For the text-containing cell, return its midpoint in [x, y] coordinate format. 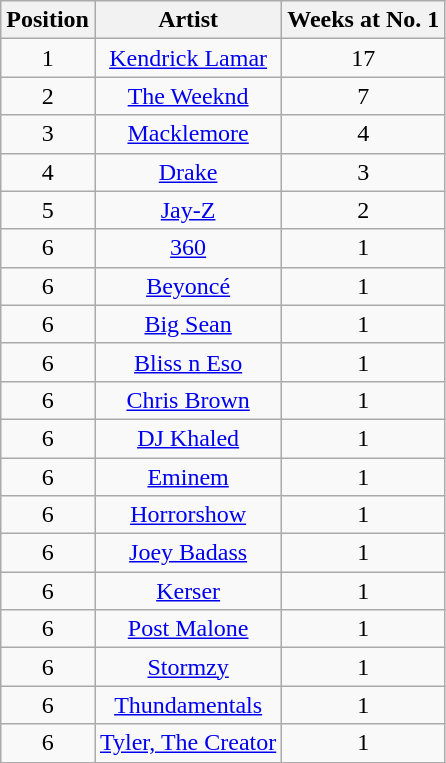
Eminem [188, 477]
Joey Badass [188, 553]
Big Sean [188, 324]
Weeks at No. 1 [364, 20]
360 [188, 248]
7 [364, 96]
Macklemore [188, 134]
The Weeknd [188, 96]
Artist [188, 20]
Chris Brown [188, 400]
Thundamentals [188, 705]
Stormzy [188, 667]
Kendrick Lamar [188, 58]
Kerser [188, 591]
Drake [188, 172]
Beyoncé [188, 286]
Bliss n Eso [188, 362]
Jay-Z [188, 210]
Position [48, 20]
17 [364, 58]
Post Malone [188, 629]
Tyler, The Creator [188, 743]
DJ Khaled [188, 438]
5 [48, 210]
Horrorshow [188, 515]
